Search for the cell housing the specified text and yield its [x, y] center coordinate. 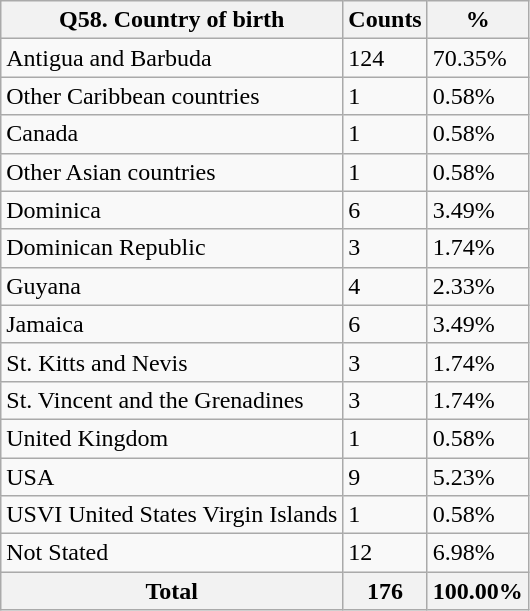
5.23% [478, 477]
124 [385, 58]
12 [385, 553]
2.33% [478, 286]
4 [385, 286]
Q58. Country of birth [172, 20]
Jamaica [172, 324]
Canada [172, 134]
Dominican Republic [172, 248]
Guyana [172, 286]
Total [172, 591]
Dominica [172, 210]
Counts [385, 20]
Other Asian countries [172, 172]
100.00% [478, 591]
% [478, 20]
9 [385, 477]
Not Stated [172, 553]
United Kingdom [172, 438]
70.35% [478, 58]
USVI United States Virgin Islands [172, 515]
176 [385, 591]
6.98% [478, 553]
Antigua and Barbuda [172, 58]
Other Caribbean countries [172, 96]
St. Vincent and the Grenadines [172, 400]
St. Kitts and Nevis [172, 362]
USA [172, 477]
